Scan for the cell matching the given text and deliver its [x, y] coordinate at center. 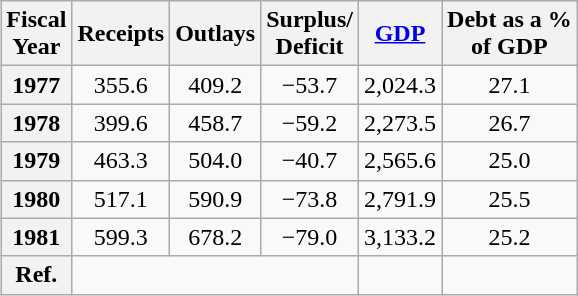
27.1 [510, 85]
Debt as a %of GDP [510, 34]
GDP [400, 34]
1981 [36, 237]
−73.8 [310, 199]
2,565.6 [400, 161]
399.6 [121, 123]
463.3 [121, 161]
25.5 [510, 199]
1978 [36, 123]
599.3 [121, 237]
Ref. [36, 275]
504.0 [216, 161]
26.7 [510, 123]
Surplus/Deficit [310, 34]
590.9 [216, 199]
25.0 [510, 161]
Outlays [216, 34]
1980 [36, 199]
458.7 [216, 123]
355.6 [121, 85]
−40.7 [310, 161]
−79.0 [310, 237]
2,024.3 [400, 85]
25.2 [510, 237]
Receipts [121, 34]
−59.2 [310, 123]
−53.7 [310, 85]
678.2 [216, 237]
1979 [36, 161]
FiscalYear [36, 34]
2,273.5 [400, 123]
409.2 [216, 85]
2,791.9 [400, 199]
1977 [36, 85]
3,133.2 [400, 237]
517.1 [121, 199]
